Scan for the cell matching the given text and deliver its (X, Y) coordinate at center. 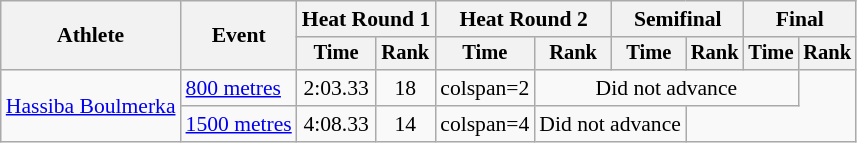
colspan=2 (484, 88)
Heat Round 2 (524, 19)
Heat Round 1 (366, 19)
4:08.33 (336, 124)
Event (239, 36)
1500 metres (239, 124)
Athlete (91, 36)
2:03.33 (336, 88)
Hassiba Boulmerka (91, 106)
14 (405, 124)
800 metres (239, 88)
Final (799, 19)
colspan=4 (484, 124)
Semifinal (678, 19)
18 (405, 88)
